Capture the cell that displays the provided text and extract its (x, y) central coordinate. 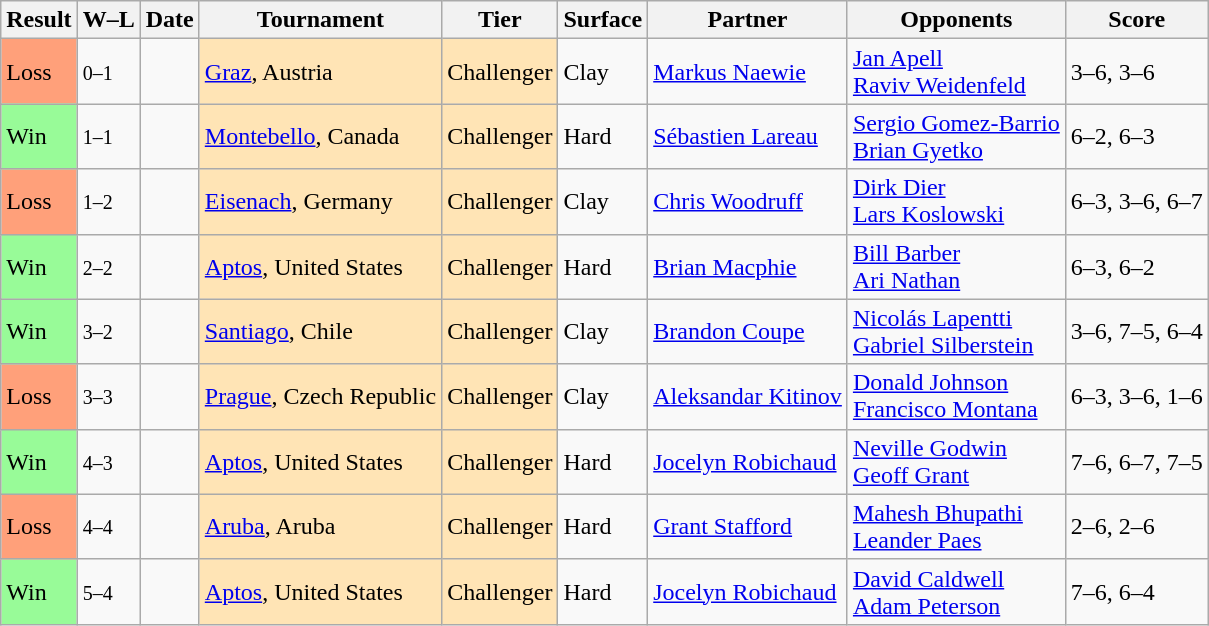
Grant Stafford (748, 526)
David Caldwell Adam Peterson (956, 592)
Mahesh Bhupathi Leander Paes (956, 526)
5–4 (108, 592)
3–2 (108, 332)
2–6, 2–6 (1136, 526)
4–4 (108, 526)
Jan Apell Raviv Weidenfeld (956, 72)
Santiago, Chile (320, 332)
3–6, 3–6 (1136, 72)
W–L (108, 20)
0–1 (108, 72)
4–3 (108, 462)
Surface (603, 20)
6–2, 6–3 (1136, 136)
Donald Johnson Francisco Montana (956, 396)
Result (39, 20)
Bill Barber Ari Nathan (956, 266)
6–3, 3–6, 6–7 (1136, 202)
Date (170, 20)
7–6, 6–4 (1136, 592)
Graz, Austria (320, 72)
Chris Woodruff (748, 202)
1–1 (108, 136)
Nicolás Lapentti Gabriel Silberstein (956, 332)
Brian Macphie (748, 266)
3–6, 7–5, 6–4 (1136, 332)
Eisenach, Germany (320, 202)
Prague, Czech Republic (320, 396)
Neville Godwin Geoff Grant (956, 462)
Dirk Dier Lars Koslowski (956, 202)
Montebello, Canada (320, 136)
Sergio Gomez-Barrio Brian Gyetko (956, 136)
6–3, 3–6, 1–6 (1136, 396)
6–3, 6–2 (1136, 266)
3–3 (108, 396)
Aruba, Aruba (320, 526)
Opponents (956, 20)
7–6, 6–7, 7–5 (1136, 462)
Brandon Coupe (748, 332)
Partner (748, 20)
Aleksandar Kitinov (748, 396)
Markus Naewie (748, 72)
Tier (500, 20)
Tournament (320, 20)
Sébastien Lareau (748, 136)
1–2 (108, 202)
Score (1136, 20)
2–2 (108, 266)
